Identify which cell holds the provided text, then report its [x, y] central coordinate. 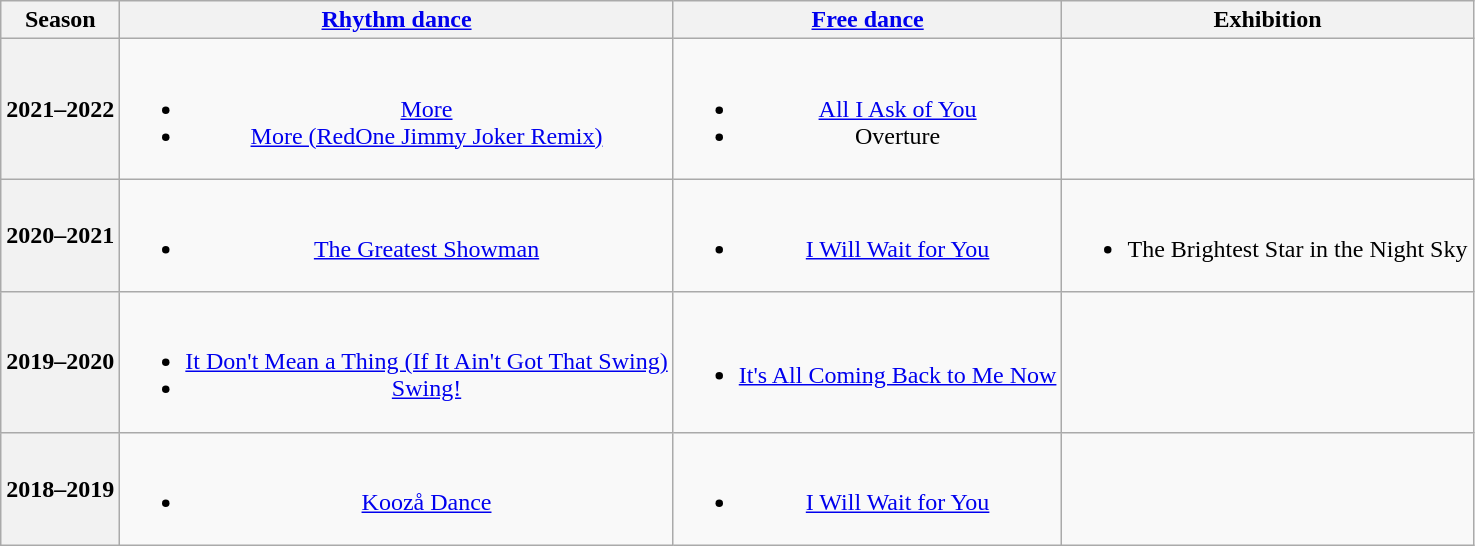
The Greatest Showman [396, 236]
It Don't Mean a Thing (If It Ain't Got That Swing) Swing! [396, 362]
Exhibition [1268, 20]
All I Ask of YouOverture [868, 109]
2020–2021 [60, 236]
The Brightest Star in the Night Sky [1268, 236]
2021–2022 [60, 109]
Rhythm dance [396, 20]
2019–2020 [60, 362]
2018–2019 [60, 488]
More More (RedOne Jimmy Joker Remix) [396, 109]
Free dance [868, 20]
Season [60, 20]
It's All Coming Back to Me Now [868, 362]
Koozå Dance [396, 488]
